Find where the given text appears and provide that cell's center as (x, y) coordinate. 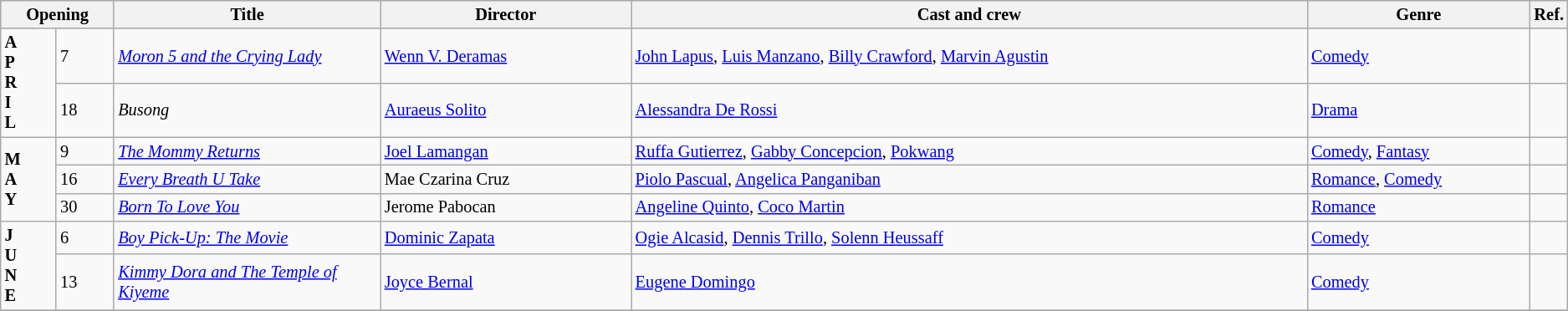
30 (85, 207)
Kimmy Dora and The Temple of Kiyeme (248, 283)
Comedy, Fantasy (1418, 151)
Romance, Comedy (1418, 179)
Born To Love You (248, 207)
Ogie Alcasid, Dennis Trillo, Solenn Heussaff (969, 237)
Ruffa Gutierrez, Gabby Concepcion, Pokwang (969, 151)
John Lapus, Luis Manzano, Billy Crawford, Marvin Agustin (969, 55)
Title (248, 14)
Dominic Zapata (506, 237)
18 (85, 110)
Genre (1418, 14)
Director (506, 14)
Every Breath U Take (248, 179)
Piolo Pascual, Angelica Panganiban (969, 179)
Drama (1418, 110)
JUNE (28, 266)
Boy Pick-Up: The Movie (248, 237)
Auraeus Solito (506, 110)
9 (85, 151)
Eugene Domingo (969, 283)
Romance (1418, 207)
Opening (58, 14)
Jerome Pabocan (506, 207)
Angeline Quinto, Coco Martin (969, 207)
16 (85, 179)
Moron 5 and the Crying Lady (248, 55)
Joyce Bernal (506, 283)
Alessandra De Rossi (969, 110)
Wenn V. Deramas (506, 55)
Ref. (1549, 14)
Joel Lamangan (506, 151)
Cast and crew (969, 14)
APRIL (28, 83)
The Mommy Returns (248, 151)
MAY (28, 179)
6 (85, 237)
7 (85, 55)
Mae Czarina Cruz (506, 179)
Busong (248, 110)
13 (85, 283)
